From the cell containing the given text, extract its center point as (X, Y) coordinate. 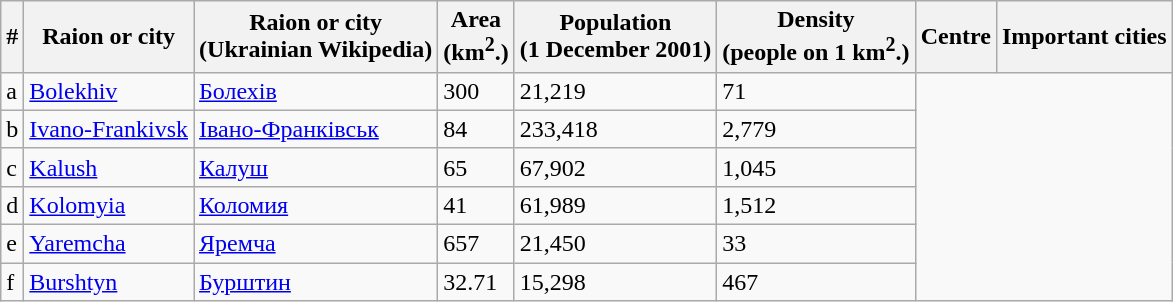
233,418 (616, 129)
c (12, 167)
41 (476, 205)
Population(1 December 2001) (616, 37)
657 (476, 244)
Яремча (316, 244)
Burshtyn (109, 282)
65 (476, 167)
21,450 (616, 244)
15,298 (616, 282)
84 (476, 129)
33 (816, 244)
Івано-Франківськ (316, 129)
Important cities (1084, 37)
67,902 (616, 167)
Raion or city(Ukrainian Wikipedia) (316, 37)
Kalush (109, 167)
Raion or city (109, 37)
Density(people on 1 km2.) (816, 37)
Болехів (316, 91)
1,512 (816, 205)
32.71 (476, 282)
e (12, 244)
a (12, 91)
b (12, 129)
Area(km2.) (476, 37)
Kolomyia (109, 205)
# (12, 37)
Bolekhiv (109, 91)
Бурштин (316, 282)
71 (816, 91)
Yaremcha (109, 244)
Centre (956, 37)
21,219 (616, 91)
Калуш (316, 167)
61,989 (616, 205)
1,045 (816, 167)
2,779 (816, 129)
f (12, 282)
Коломия (316, 205)
Ivano-Frankivsk (109, 129)
d (12, 205)
467 (816, 282)
300 (476, 91)
